Locate the cell with the specified text and output its [x, y] center coordinate. 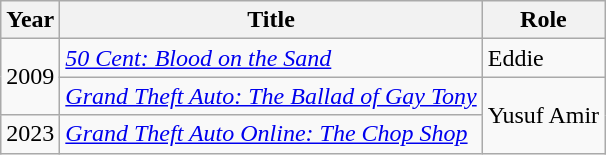
Title [271, 20]
2023 [30, 134]
2009 [30, 77]
Role [543, 20]
Yusuf Amir [543, 115]
Year [30, 20]
Grand Theft Auto Online: The Chop Shop [271, 134]
50 Cent: Blood on the Sand [271, 58]
Grand Theft Auto: The Ballad of Gay Tony [271, 96]
Eddie [543, 58]
